Extract the (x, y) coordinate from the center of the cell holding the provided text.  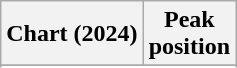
Peakposition (189, 34)
Chart (2024) (72, 34)
